Return [x, y] of the center of cell containing provided text 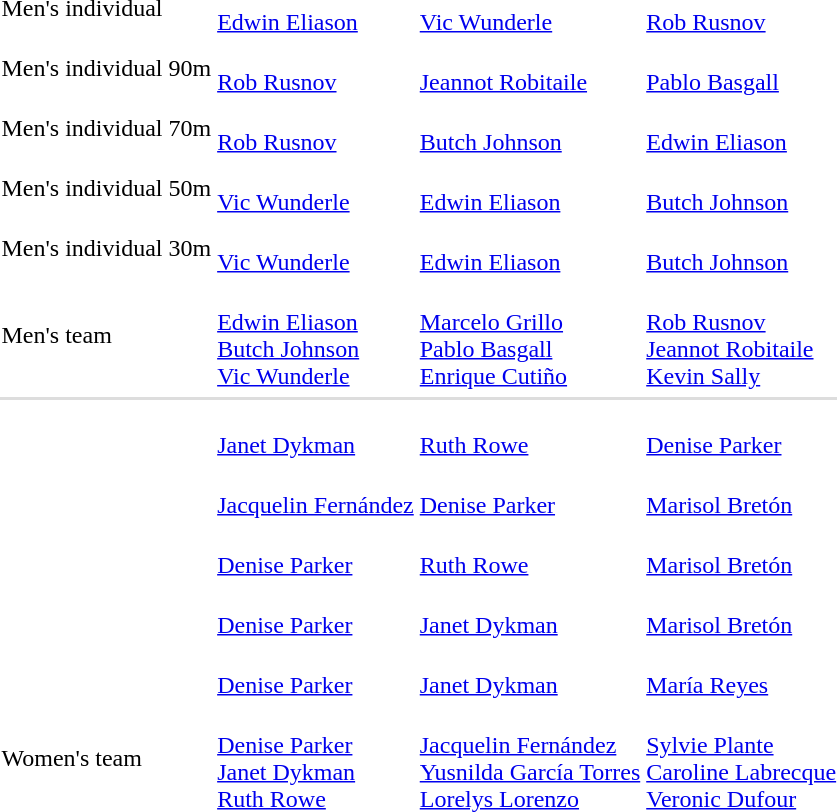
Men's individual 70m [106, 128]
Men's team [106, 336]
Jacquelin Fernández [316, 492]
Marcelo GrilloPablo BasgallEnrique Cutiño [530, 336]
Men's individual 90m [106, 68]
Men's individual 30m [106, 248]
Butch Johnson [530, 128]
Edwin EliasonButch Johnson Vic Wunderle [316, 336]
Jeannot Robitaile [530, 68]
Men's individual 50m [106, 188]
